Find where the given text appears and provide that cell's center as [x, y] coordinate. 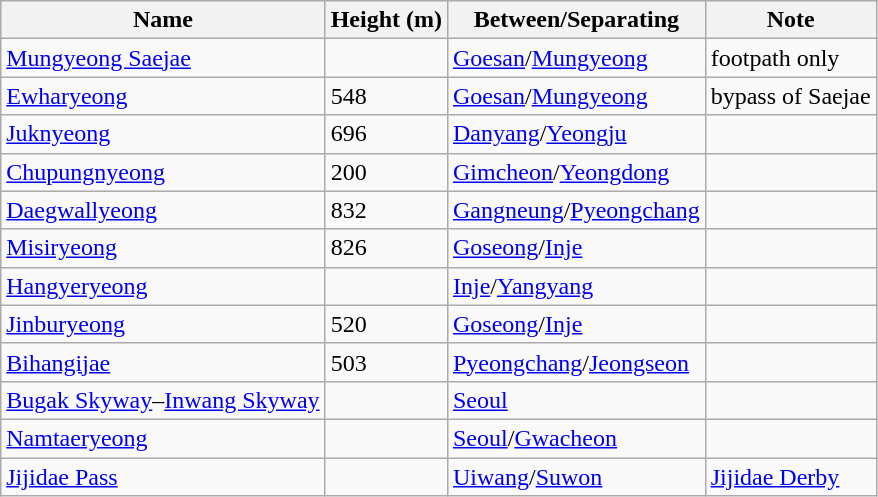
Hangyeryeong [163, 286]
832 [386, 210]
Gimcheon/Yeongdong [576, 172]
Pyeongchang/Jeongseon [576, 362]
Danyang/Yeongju [576, 134]
Misiryeong [163, 248]
696 [386, 134]
footpath only [790, 58]
548 [386, 96]
Seoul [576, 400]
Namtaeryeong [163, 438]
Jijidae Pass [163, 477]
Jinburyeong [163, 324]
200 [386, 172]
Mungyeong Saejae [163, 58]
bypass of Saejae [790, 96]
Daegwallyeong [163, 210]
826 [386, 248]
Between/Separating [576, 20]
Inje/Yangyang [576, 286]
Gangneung/Pyeongchang [576, 210]
503 [386, 362]
Juknyeong [163, 134]
Ewharyeong [163, 96]
Seoul/Gwacheon [576, 438]
Note [790, 20]
Name [163, 20]
520 [386, 324]
Bugak Skyway–Inwang Skyway [163, 400]
Chupungnyeong [163, 172]
Jijidae Derby [790, 477]
Height (m) [386, 20]
Uiwang/Suwon [576, 477]
Bihangijae [163, 362]
